Scan for the cell matching the given text and deliver its (x, y) coordinate at center. 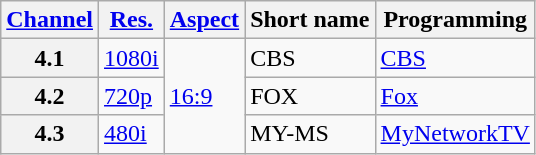
Fox (455, 96)
4.1 (50, 58)
Res. (132, 20)
1080i (132, 58)
Short name (310, 20)
4.2 (50, 96)
Channel (50, 20)
16:9 (204, 96)
720p (132, 96)
MY-MS (310, 134)
480i (132, 134)
4.3 (50, 134)
Programming (455, 20)
FOX (310, 96)
MyNetworkTV (455, 134)
Aspect (204, 20)
